Search for the cell housing the specified text and yield its (X, Y) center coordinate. 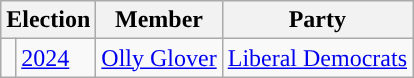
Olly Glover (159, 58)
Party (317, 20)
2024 (56, 58)
Member (159, 20)
Election (48, 20)
Liberal Democrats (317, 58)
